Detect which cell encompasses the target text, then output its [x, y] center coordinate. 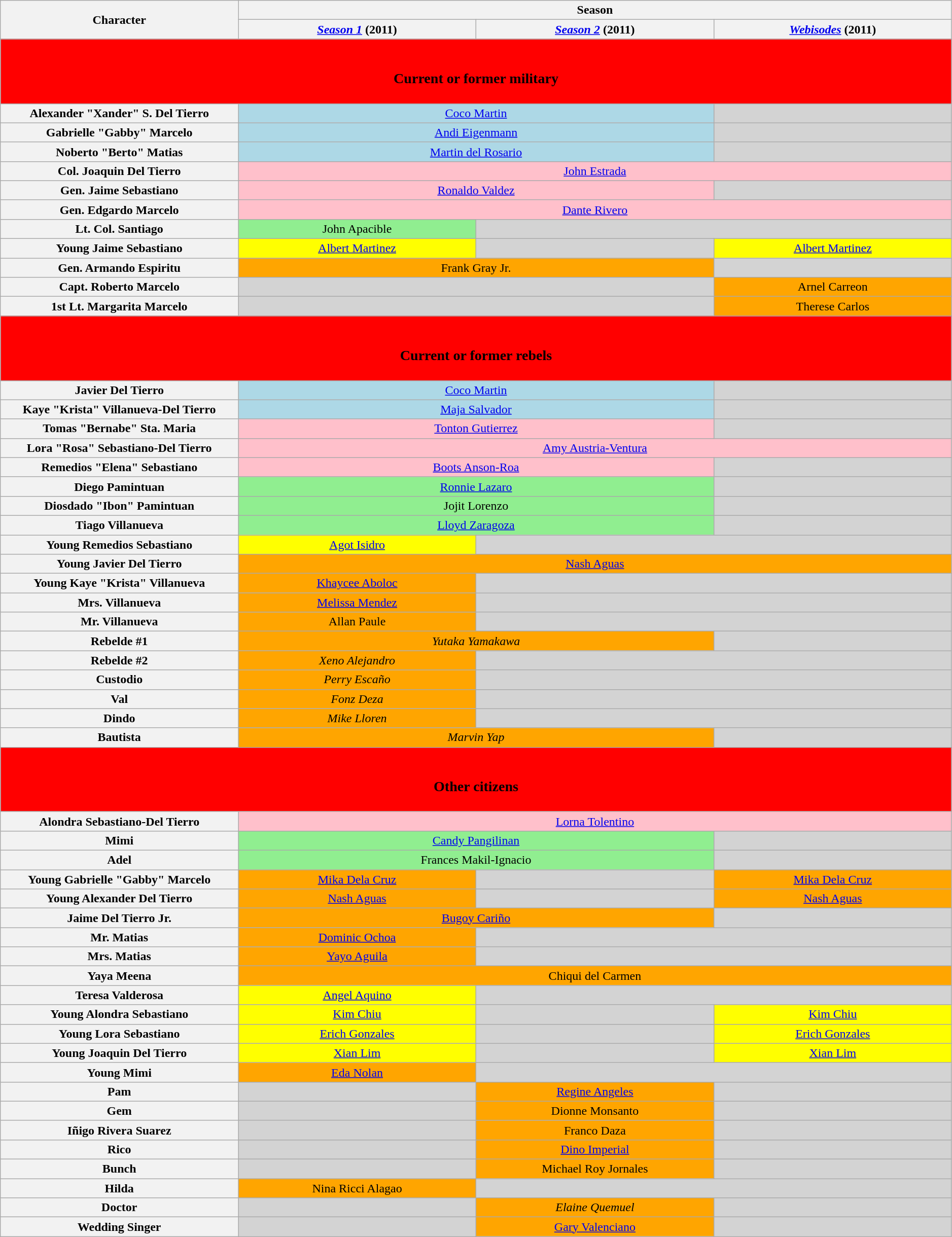
Teresa Valderosa [120, 995]
Elaine Quemuel [594, 1208]
Candy Pangilinan [476, 840]
Season 1 (2011) [357, 29]
Ronaldo Valdez [476, 190]
Gen. Armando Espiritu [120, 268]
Remedios "Elena" Sebastiano [120, 467]
Gary Valenciano [594, 1227]
Dindo [120, 718]
Young Javier Del Tierro [120, 564]
Pam [120, 1091]
Fonz Deza [357, 699]
Other citizens [476, 779]
Rebelde #2 [120, 660]
Agot Isidro [357, 544]
Character [120, 20]
Dominic Ochoa [357, 937]
Young Kaye "Krista" Villanueva [120, 583]
Webisodes (2011) [833, 29]
Season [595, 10]
Diosdado "Ibon" Pamintuan [120, 506]
Yayo Aguila [357, 957]
Capt. Roberto Marcelo [120, 287]
Regine Angeles [594, 1091]
John Estrada [595, 171]
Frances Makil-Ignacio [476, 860]
Gem [120, 1111]
Adel [120, 860]
Iñigo Rivera Suarez [120, 1130]
Xeno Alejandro [357, 660]
Dino Imperial [594, 1149]
Perry Escaño [357, 680]
Khaycee Aboloc [357, 583]
Kaye "Krista" Villanueva-Del Tierro [120, 409]
Bugoy Cariño [476, 918]
Tiago Villanueva [120, 525]
Marvin Yap [476, 737]
Lora "Rosa" Sebastiano-Del Tierro [120, 448]
Col. Joaquin Del Tierro [120, 171]
Young Lora Sebastiano [120, 1034]
Young Jaime Sebastiano [120, 249]
Yaya Meena [120, 976]
Bautista [120, 737]
Young Alondra Sebastiano [120, 1014]
Chiqui del Carmen [595, 976]
Dionne Monsanto [594, 1111]
Young Gabrielle "Gabby" Marcelo [120, 879]
Doctor [120, 1208]
Lloyd Zaragoza [476, 525]
Therese Carlos [833, 306]
Michael Roy Jornales [594, 1169]
Mike Lloren [357, 718]
Mrs. Villanueva [120, 603]
Angel Aquino [357, 995]
Current or former military [476, 71]
Allan Paule [357, 622]
Melissa Mendez [357, 603]
Alondra Sebastiano-Del Tierro [120, 821]
Young Alexander Del Tierro [120, 899]
Current or former rebels [476, 348]
Mr. Villanueva [120, 622]
Jaime Del Tierro Jr. [120, 918]
Val [120, 699]
1st Lt. Margarita Marcelo [120, 306]
Nina Ricci Alagao [357, 1188]
Young Mimi [120, 1072]
Lt. Col. Santiago [120, 229]
Martin del Rosario [476, 152]
Alexander "Xander" S. Del Tierro [120, 113]
Andi Eigenmann [476, 132]
Gen. Jaime Sebastiano [120, 190]
Maja Salvador [476, 409]
Frank Gray Jr. [476, 268]
John Apacible [357, 229]
Bunch [120, 1169]
Javier Del Tierro [120, 390]
Tomas "Bernabe" Sta. Maria [120, 429]
Gen. Edgardo Marcelo [120, 209]
Eda Nolan [357, 1072]
Ronnie Lazaro [476, 486]
Yutaka Yamakawa [476, 641]
Franco Daza [594, 1130]
Wedding Singer [120, 1227]
Arnel Carreon [833, 287]
Tonton Gutierrez [476, 429]
Mr. Matias [120, 937]
Lorna Tolentino [595, 821]
Gabrielle "Gabby" Marcelo [120, 132]
Hilda [120, 1188]
Young Joaquin Del Tierro [120, 1053]
Young Remedios Sebastiano [120, 544]
Amy Austria-Ventura [595, 448]
Dante Rivero [595, 209]
Rebelde #1 [120, 641]
Custodio [120, 680]
Mrs. Matias [120, 957]
Mimi [120, 840]
Rico [120, 1149]
Boots Anson-Roa [476, 467]
Jojit Lorenzo [476, 506]
Noberto "Berto" Matias [120, 152]
Diego Pamintuan [120, 486]
Season 2 (2011) [594, 29]
